For the text-containing cell, return its midpoint in [x, y] coordinate format. 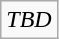
TBD [29, 20]
